Return the [X, Y] coordinate for the center point of the cell that contains the specified text.  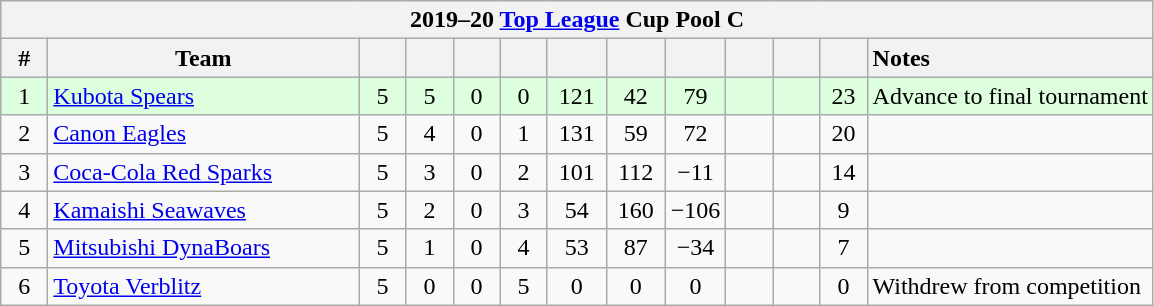
101 [576, 172]
Kamaishi Seawaves [204, 210]
23 [844, 96]
Coca-Cola Red Sparks [204, 172]
42 [636, 96]
53 [576, 248]
6 [24, 286]
−34 [696, 248]
−106 [696, 210]
112 [636, 172]
Toyota Verblitz [204, 286]
160 [636, 210]
Canon Eagles [204, 134]
Team [204, 58]
131 [576, 134]
54 [576, 210]
121 [576, 96]
Kubota Spears [204, 96]
Notes [1010, 58]
72 [696, 134]
59 [636, 134]
# [24, 58]
79 [696, 96]
Advance to final tournament [1010, 96]
Withdrew from competition [1010, 286]
14 [844, 172]
20 [844, 134]
87 [636, 248]
2019–20 Top League Cup Pool C [578, 20]
9 [844, 210]
7 [844, 248]
Mitsubishi DynaBoars [204, 248]
−11 [696, 172]
